Identify which cell holds the provided text, then report its (X, Y) central coordinate. 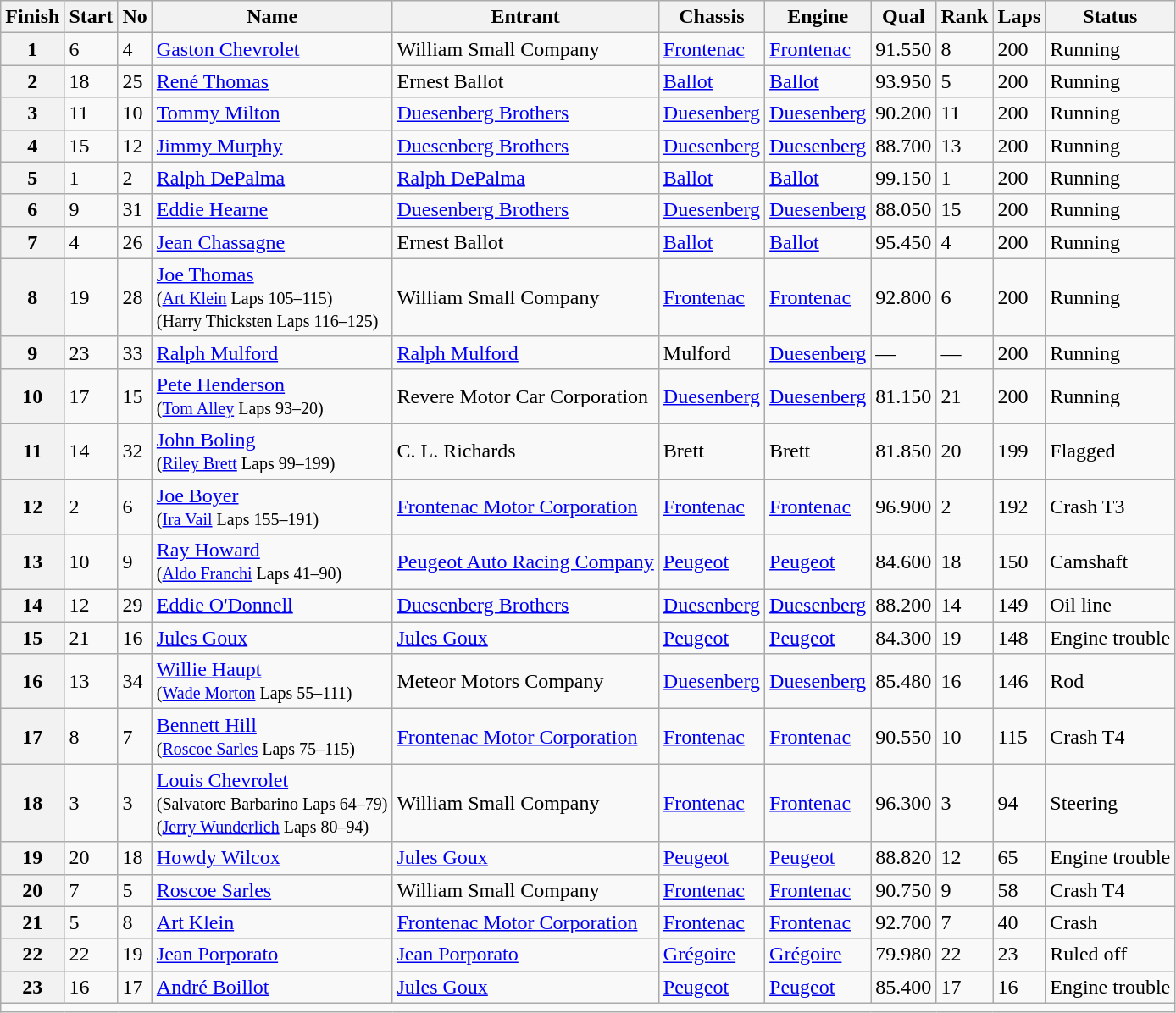
90.750 (903, 890)
Oil line (1110, 606)
94 (1019, 803)
29 (135, 606)
Start (92, 17)
Chassis (712, 17)
Joe Thomas (Art Klein Laps 105–115)(Harry Thicksten Laps 116–125) (272, 297)
115 (1019, 737)
Eddie O'Donnell (272, 606)
92.800 (903, 297)
Louis Chevrolet(Salvatore Barbarino Laps 64–79)(Jerry Wunderlich Laps 80–94) (272, 803)
26 (135, 242)
Rank (964, 17)
85.400 (903, 987)
Gaston Chevrolet (272, 49)
Mulford (712, 352)
34 (135, 681)
Revere Motor Car Corporation (525, 396)
Entrant (525, 17)
25 (135, 81)
146 (1019, 681)
192 (1019, 506)
Status (1110, 17)
René Thomas (272, 81)
88.200 (903, 606)
Art Klein (272, 922)
31 (135, 210)
Flagged (1110, 451)
No (135, 17)
Meteor Motors Company (525, 681)
Pete Henderson(Tom Alley Laps 93–20) (272, 396)
96.300 (903, 803)
C. L. Richards (525, 451)
88.050 (903, 210)
Laps (1019, 17)
81.150 (903, 396)
90.200 (903, 113)
81.850 (903, 451)
28 (135, 297)
99.150 (903, 178)
Peugeot Auto Racing Company (525, 562)
88.700 (903, 146)
Engine (818, 17)
Steering (1110, 803)
93.950 (903, 81)
Camshaft (1110, 562)
95.450 (903, 242)
40 (1019, 922)
90.550 (903, 737)
92.700 (903, 922)
Crash (1110, 922)
André Boillot (272, 987)
Bennett Hill (Roscoe Sarles Laps 75–115) (272, 737)
149 (1019, 606)
199 (1019, 451)
Ray Howard(Aldo Franchi Laps 41–90) (272, 562)
84.600 (903, 562)
Ruled off (1110, 955)
Rod (1110, 681)
Howdy Wilcox (272, 858)
John Boling (Riley Brett Laps 99–199) (272, 451)
Name (272, 17)
33 (135, 352)
150 (1019, 562)
96.900 (903, 506)
Finish (32, 17)
32 (135, 451)
Eddie Hearne (272, 210)
79.980 (903, 955)
Qual (903, 17)
Roscoe Sarles (272, 890)
58 (1019, 890)
88.820 (903, 858)
Joe Boyer(Ira Vail Laps 155–191) (272, 506)
Willie Haupt(Wade Morton Laps 55–111) (272, 681)
65 (1019, 858)
85.480 (903, 681)
Crash T3 (1110, 506)
Jimmy Murphy (272, 146)
84.300 (903, 638)
148 (1019, 638)
Tommy Milton (272, 113)
Jean Chassagne (272, 242)
91.550 (903, 49)
